Extract the (X, Y) coordinate from the center of the cell holding the provided text.  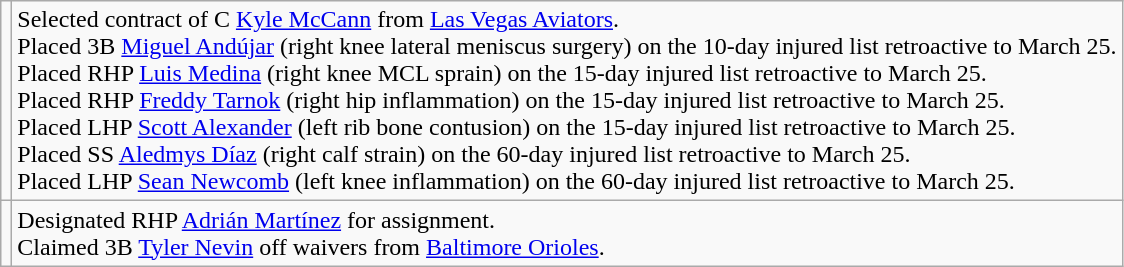
Designated RHP Adrián Martínez for assignment. Claimed 3B Tyler Nevin off waivers from Baltimore Orioles. (567, 234)
